Detect which cell encompasses the target text, then output its [x, y] center coordinate. 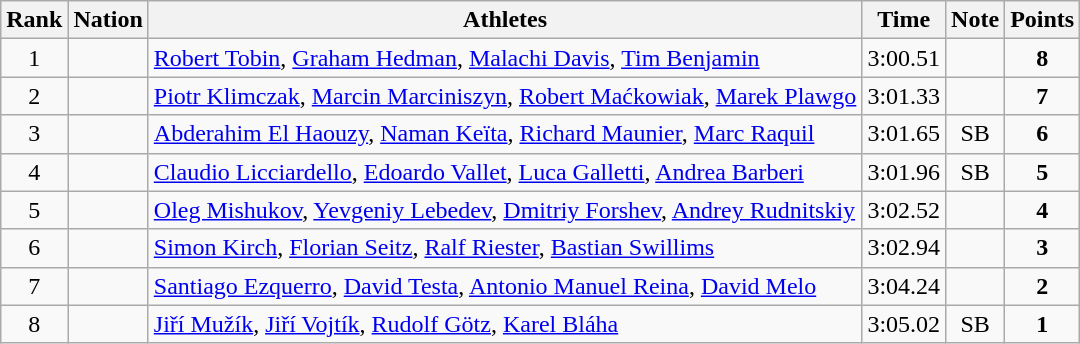
3:01.65 [904, 134]
3:02.94 [904, 248]
Claudio Licciardello, Edoardo Vallet, Luca Galletti, Andrea Barberi [505, 172]
Points [1042, 20]
Robert Tobin, Graham Hedman, Malachi Davis, Tim Benjamin [505, 58]
Simon Kirch, Florian Seitz, Ralf Riester, Bastian Swillims [505, 248]
Nation [108, 20]
3:02.52 [904, 210]
3:01.33 [904, 96]
3:05.02 [904, 324]
Jiří Mužík, Jiří Vojtík, Rudolf Götz, Karel Bláha [505, 324]
Piotr Klimczak, Marcin Marciniszyn, Robert Maćkowiak, Marek Plawgo [505, 96]
Time [904, 20]
3:01.96 [904, 172]
Rank [34, 20]
Athletes [505, 20]
Abderahim El Haouzy, Naman Keïta, Richard Maunier, Marc Raquil [505, 134]
3:00.51 [904, 58]
Santiago Ezquerro, David Testa, Antonio Manuel Reina, David Melo [505, 286]
Oleg Mishukov, Yevgeniy Lebedev, Dmitriy Forshev, Andrey Rudnitskiy [505, 210]
Note [976, 20]
3:04.24 [904, 286]
